Locate the cell with the specified text and output its (X, Y) center coordinate. 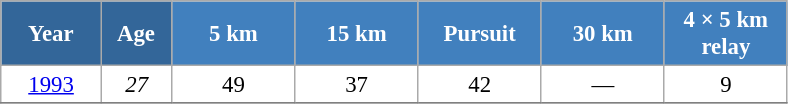
27 (136, 85)
4 × 5 km relay (726, 34)
9 (726, 85)
49 (234, 85)
Pursuit (480, 34)
15 km (356, 34)
30 km (602, 34)
— (602, 85)
Age (136, 34)
37 (356, 85)
Year (52, 34)
5 km (234, 34)
1993 (52, 85)
42 (480, 85)
